For the text-containing cell, return its midpoint in (X, Y) coordinate format. 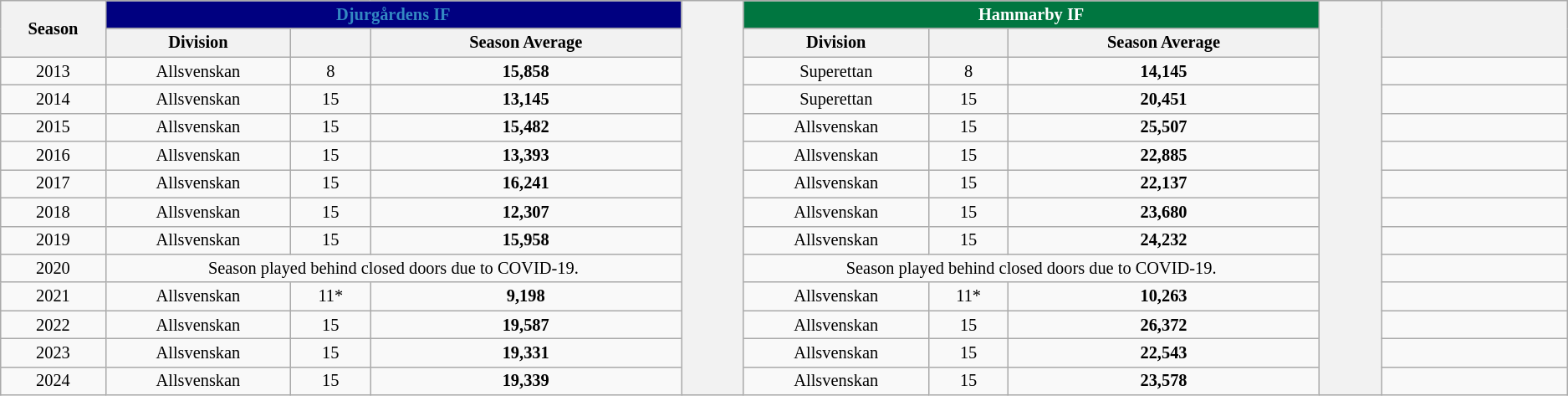
23,680 (1164, 212)
10,263 (1164, 296)
2013 (54, 71)
19,587 (526, 325)
2019 (54, 240)
2022 (54, 325)
2024 (54, 381)
19,331 (526, 352)
14,145 (1164, 71)
16,241 (526, 183)
15,858 (526, 71)
22,543 (1164, 352)
2016 (54, 156)
19,339 (526, 381)
2020 (54, 268)
2021 (54, 296)
Season (54, 28)
24,232 (1164, 240)
26,372 (1164, 325)
2023 (54, 352)
2014 (54, 99)
2017 (54, 183)
Djurgårdens IF (393, 14)
Hammarby IF (1031, 14)
2018 (54, 212)
22,137 (1164, 183)
22,885 (1164, 156)
12,307 (526, 212)
25,507 (1164, 127)
20,451 (1164, 99)
23,578 (1164, 381)
13,393 (526, 156)
15,482 (526, 127)
15,958 (526, 240)
13,145 (526, 99)
2015 (54, 127)
9,198 (526, 296)
